Determine the [X, Y] coordinate at the center of the cell enclosing the given text.  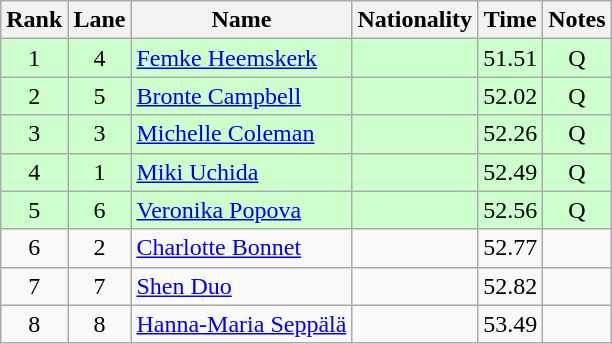
52.02 [510, 96]
52.26 [510, 134]
53.49 [510, 324]
51.51 [510, 58]
Time [510, 20]
Nationality [415, 20]
52.82 [510, 286]
52.49 [510, 172]
Michelle Coleman [242, 134]
Shen Duo [242, 286]
Femke Heemskerk [242, 58]
Hanna-Maria Seppälä [242, 324]
Miki Uchida [242, 172]
52.56 [510, 210]
Name [242, 20]
Veronika Popova [242, 210]
Lane [100, 20]
52.77 [510, 248]
Bronte Campbell [242, 96]
Rank [34, 20]
Charlotte Bonnet [242, 248]
Notes [577, 20]
